Capture the cell that displays the provided text and extract its [x, y] central coordinate. 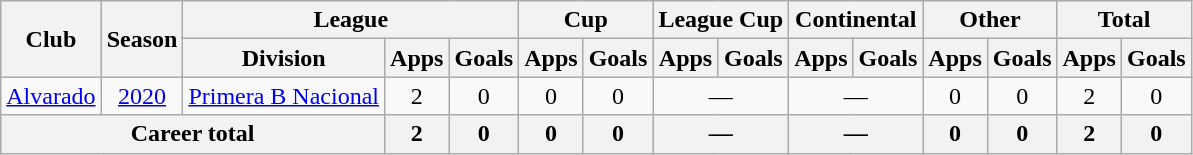
League [351, 20]
Division [284, 58]
Total [1124, 20]
Club [51, 39]
Primera B Nacional [284, 96]
Other [990, 20]
Career total [193, 134]
Alvarado [51, 96]
League Cup [721, 20]
Season [142, 39]
2020 [142, 96]
Continental [856, 20]
Cup [586, 20]
